Output the [x, y] coordinate of the center of the cell containing the given text.  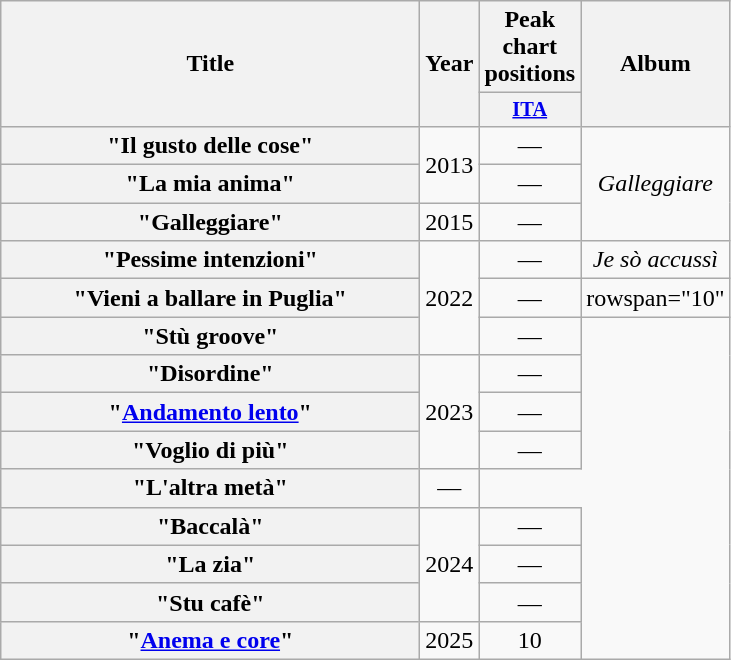
"Vieni a ballare in Puglia" [210, 298]
"La zia" [210, 564]
"Anema e core" [210, 640]
Peak chart positions [530, 47]
"Pessime intenzioni" [210, 260]
2013 [450, 164]
2025 [450, 640]
Je sò accussì [656, 260]
2023 [450, 412]
2022 [450, 298]
"Stu cafè" [210, 602]
ITA [530, 110]
"Andamento lento" [210, 412]
2024 [450, 564]
"Il gusto delle cose" [210, 145]
Title [210, 64]
Album [656, 64]
Galleggiare [656, 183]
"Stù groove" [210, 336]
10 [530, 640]
Year [450, 64]
"Voglio di più" [210, 450]
"La mia anima" [210, 184]
"Baccalà" [210, 526]
"Galleggiare" [210, 222]
rowspan="10" [656, 298]
2015 [450, 222]
"Disordine" [210, 374]
"L'altra metà" [210, 488]
